Output the (x, y) coordinate of the center of the cell containing the given text.  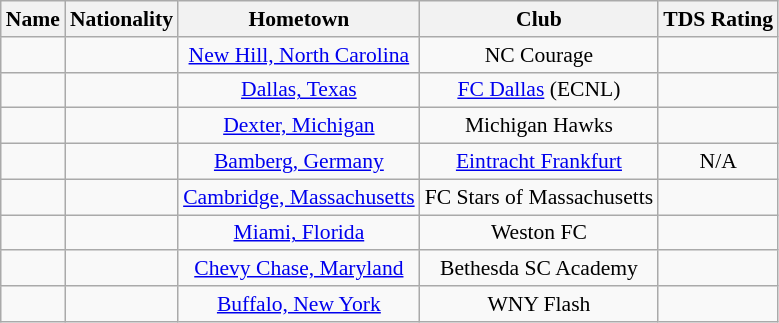
Chevy Chase, Maryland (299, 269)
Nationality (122, 19)
Buffalo, New York (299, 304)
N/A (718, 162)
Michigan Hawks (540, 126)
Miami, Florida (299, 233)
FC Stars of Massachusetts (540, 197)
FC Dallas (ECNL) (540, 90)
Weston FC (540, 233)
Dallas, Texas (299, 90)
Bamberg, Germany (299, 162)
Eintracht Frankfurt (540, 162)
NC Courage (540, 55)
WNY Flash (540, 304)
Hometown (299, 19)
TDS Rating (718, 19)
New Hill, North Carolina (299, 55)
Name (33, 19)
Cambridge, Massachusetts (299, 197)
Dexter, Michigan (299, 126)
Club (540, 19)
Bethesda SC Academy (540, 269)
